Pinpoint the cell where the given text exists, returning its (X, Y) midpoint coordinate. 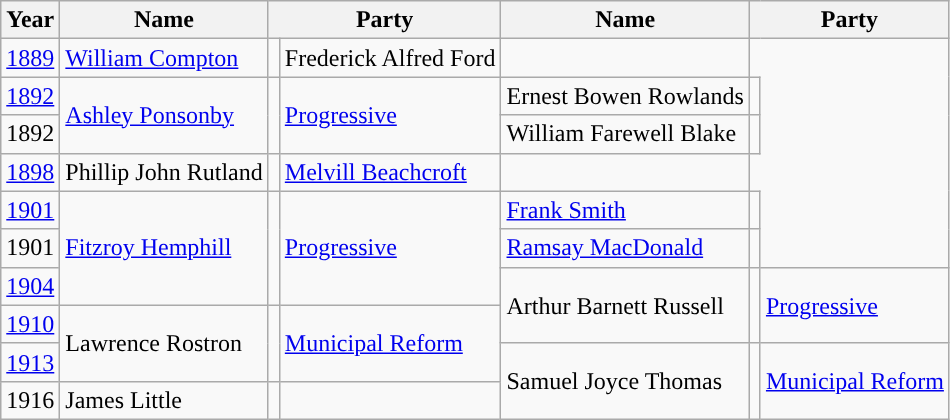
Frederick Alfred Ford (390, 58)
Melvill Beachcroft (390, 172)
1904 (30, 286)
Ashley Ponsonby (164, 115)
Phillip John Rutland (164, 172)
William Farewell Blake (625, 134)
Samuel Joyce Thomas (625, 381)
1898 (30, 172)
Ramsay MacDonald (625, 248)
Fitzroy Hemphill (164, 248)
Lawrence Rostron (164, 343)
James Little (164, 400)
1889 (30, 58)
William Compton (164, 58)
1910 (30, 324)
Arthur Barnett Russell (625, 305)
Ernest Bowen Rowlands (625, 96)
Year (30, 20)
1916 (30, 400)
1913 (30, 362)
Frank Smith (625, 210)
